From the cell containing the given text, extract its center point as [x, y] coordinate. 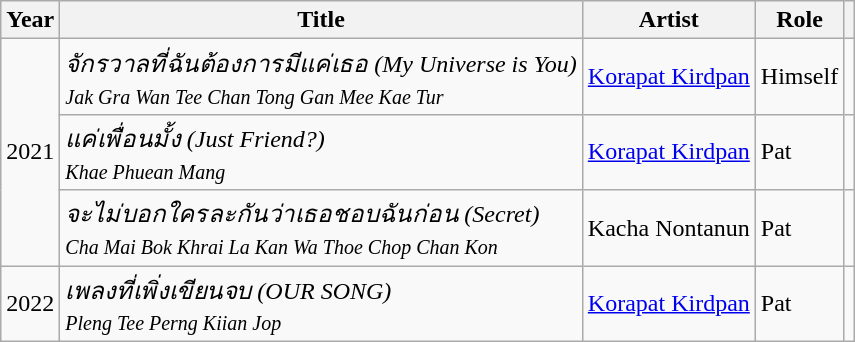
Year [30, 20]
Artist [668, 20]
แค่เพื่อนมั้ง (Just Friend?)Khae Phuean Mang [321, 152]
Kacha Nontanun [668, 228]
Title [321, 20]
เพลงที่เพิ่งเขียนจบ (OUR SONG)Pleng Tee Perng Kiian Jop [321, 304]
Himself [799, 77]
Role [799, 20]
2021 [30, 152]
จะไม่บอกใครละกันว่าเธอชอบฉันก่อน (Secret)Cha Mai Bok Khrai La Kan Wa Thoe Chop Chan Kon [321, 228]
2022 [30, 304]
จักรวาลที่ฉันต้องการมีแค่เธอ (My Universe is You)Jak Gra Wan Tee Chan Tong Gan Mee Kae Tur [321, 77]
